Search for the cell housing the specified text and yield its (X, Y) center coordinate. 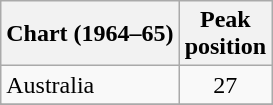
Australia (90, 85)
27 (225, 85)
Chart (1964–65) (90, 34)
Peakposition (225, 34)
